From the cell containing the given text, extract its center point as [X, Y] coordinate. 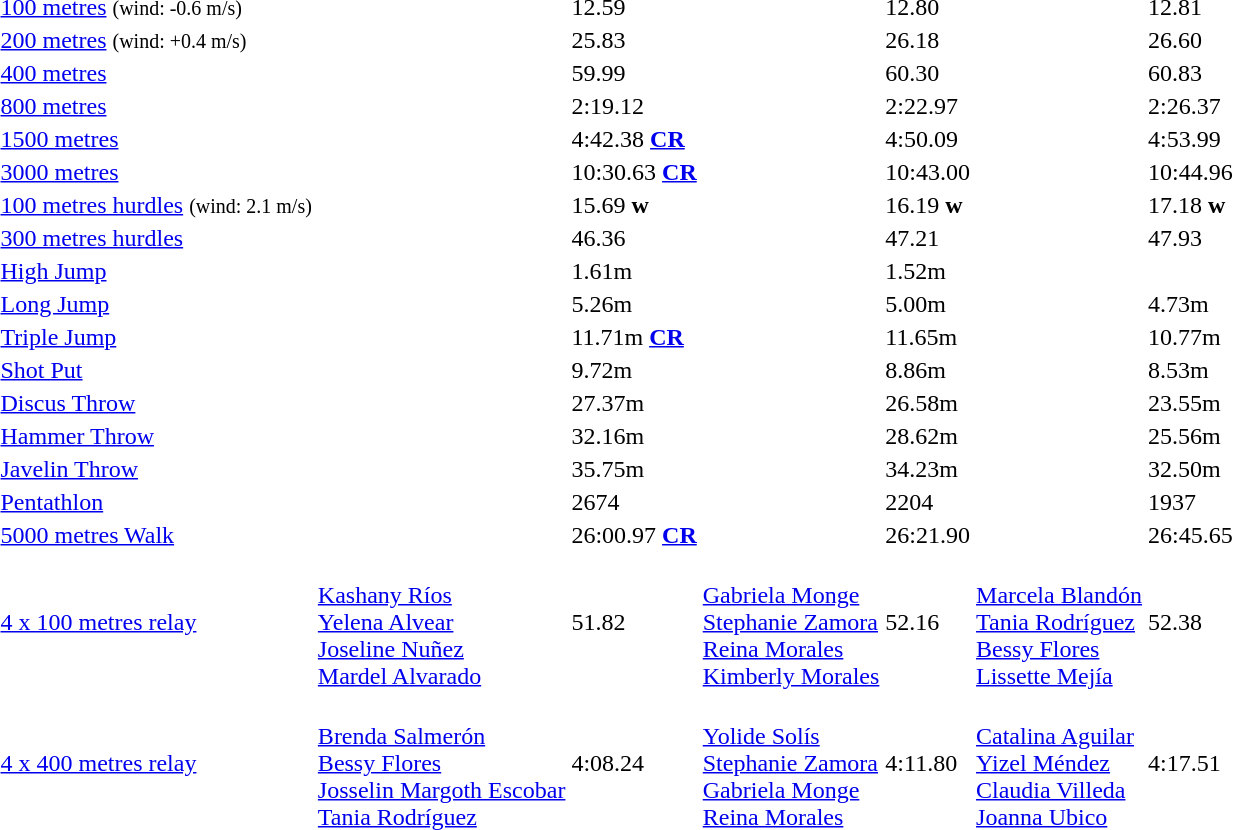
4:42.38 CR [634, 139]
5.26m [634, 304]
11.65m [928, 337]
51.82 [634, 622]
15.69 w [634, 205]
28.62m [928, 436]
4:50.09 [928, 139]
10:43.00 [928, 172]
35.75m [634, 469]
11.71m CR [634, 337]
16.19 w [928, 205]
47.21 [928, 238]
26:21.90 [928, 535]
Kashany Ríos Yelena Alvear Joseline Nuñez Mardel Alvarado [442, 622]
5.00m [928, 304]
1.52m [928, 271]
59.99 [634, 73]
Marcela Blandón Tania Rodríguez Bessy Flores Lissette Mejía [1060, 622]
26.58m [928, 403]
25.83 [634, 40]
2204 [928, 502]
52.16 [928, 622]
2674 [634, 502]
8.86m [928, 370]
1.61m [634, 271]
10:30.63 CR [634, 172]
Gabriela Monge Stephanie Zamora Reina Morales Kimberly Morales [791, 622]
26:00.97 CR [634, 535]
2:19.12 [634, 106]
9.72m [634, 370]
46.36 [634, 238]
32.16m [634, 436]
2:22.97 [928, 106]
26.18 [928, 40]
34.23m [928, 469]
27.37m [634, 403]
60.30 [928, 73]
